Determine the (X, Y) coordinate at the center of the cell enclosing the given text.  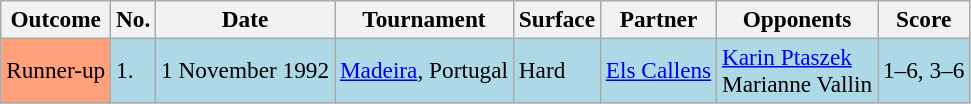
1–6, 3–6 (924, 70)
Runner-up (56, 70)
Partner (658, 19)
1. (134, 70)
Hard (556, 70)
1 November 1992 (246, 70)
Karin Ptaszek Marianne Vallin (798, 70)
Opponents (798, 19)
Els Callens (658, 70)
Date (246, 19)
Madeira, Portugal (424, 70)
Score (924, 19)
Tournament (424, 19)
Outcome (56, 19)
Surface (556, 19)
No. (134, 19)
